Capture the cell that displays the provided text and extract its [X, Y] central coordinate. 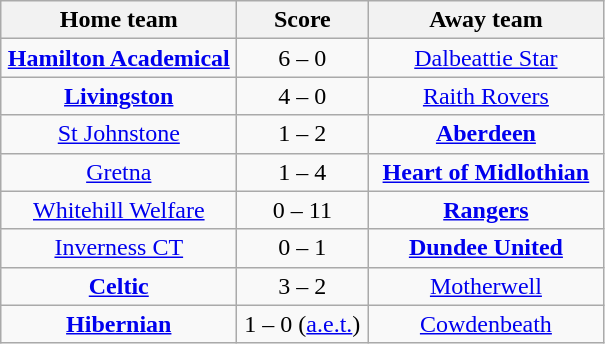
St Johnstone [119, 134]
Score [302, 20]
Hamilton Academical [119, 58]
Heart of Midlothian [486, 172]
Aberdeen [486, 134]
4 – 0 [302, 96]
3 – 2 [302, 286]
Motherwell [486, 286]
Hibernian [119, 324]
Dundee United [486, 248]
Gretna [119, 172]
0 – 11 [302, 210]
Cowdenbeath [486, 324]
1 – 0 (a.e.t.) [302, 324]
6 – 0 [302, 58]
Celtic [119, 286]
Away team [486, 20]
1 – 2 [302, 134]
Dalbeattie Star [486, 58]
1 – 4 [302, 172]
Raith Rovers [486, 96]
Livingston [119, 96]
0 – 1 [302, 248]
Rangers [486, 210]
Inverness CT [119, 248]
Whitehill Welfare [119, 210]
Home team [119, 20]
